Identify which cell holds the provided text, then report its (X, Y) central coordinate. 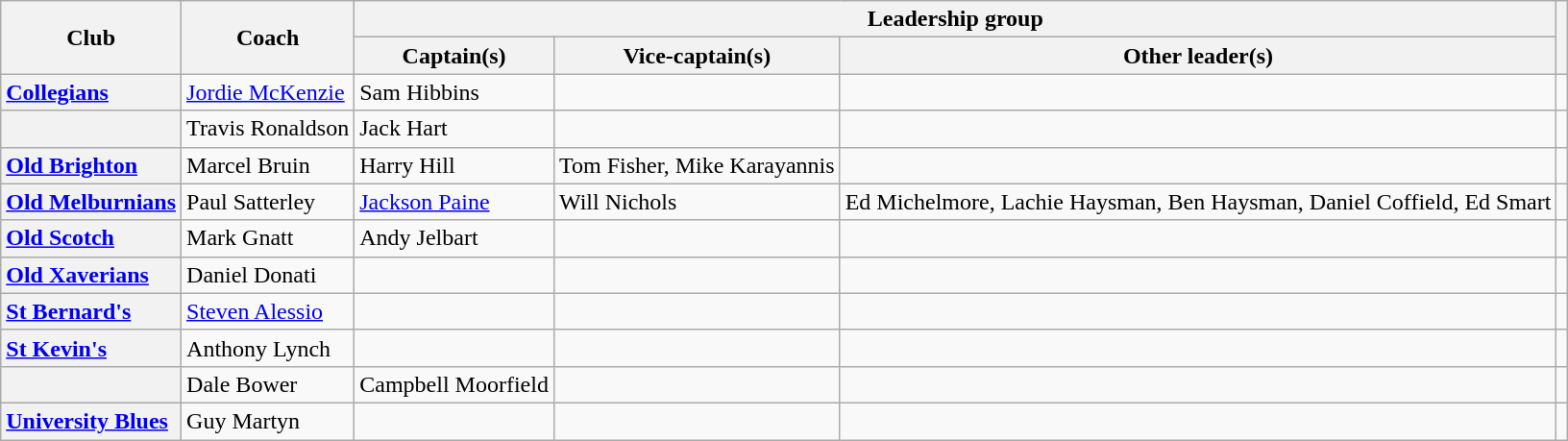
Vice-captain(s) (697, 56)
Leadership group (955, 19)
Coach (268, 37)
Sam Hibbins (454, 92)
Mark Gnatt (268, 238)
Daniel Donati (268, 275)
Old Brighton (91, 165)
Harry Hill (454, 165)
Jack Hart (454, 129)
Steven Alessio (268, 311)
Travis Ronaldson (268, 129)
Anthony Lynch (268, 348)
Marcel Bruin (268, 165)
Other leader(s) (1198, 56)
St Kevin's (91, 348)
Ed Michelmore, Lachie Haysman, Ben Haysman, Daniel Coffield, Ed Smart (1198, 202)
Dale Bower (268, 384)
Club (91, 37)
Andy Jelbart (454, 238)
Collegians (91, 92)
Old Scotch (91, 238)
Old Xaverians (91, 275)
Tom Fisher, Mike Karayannis (697, 165)
Paul Satterley (268, 202)
Old Melburnians (91, 202)
Jordie McKenzie (268, 92)
Guy Martyn (268, 421)
University Blues (91, 421)
Captain(s) (454, 56)
Jackson Paine (454, 202)
Campbell Moorfield (454, 384)
St Bernard's (91, 311)
Will Nichols (697, 202)
